Determine the [x, y] coordinate at the center of the cell enclosing the given text.  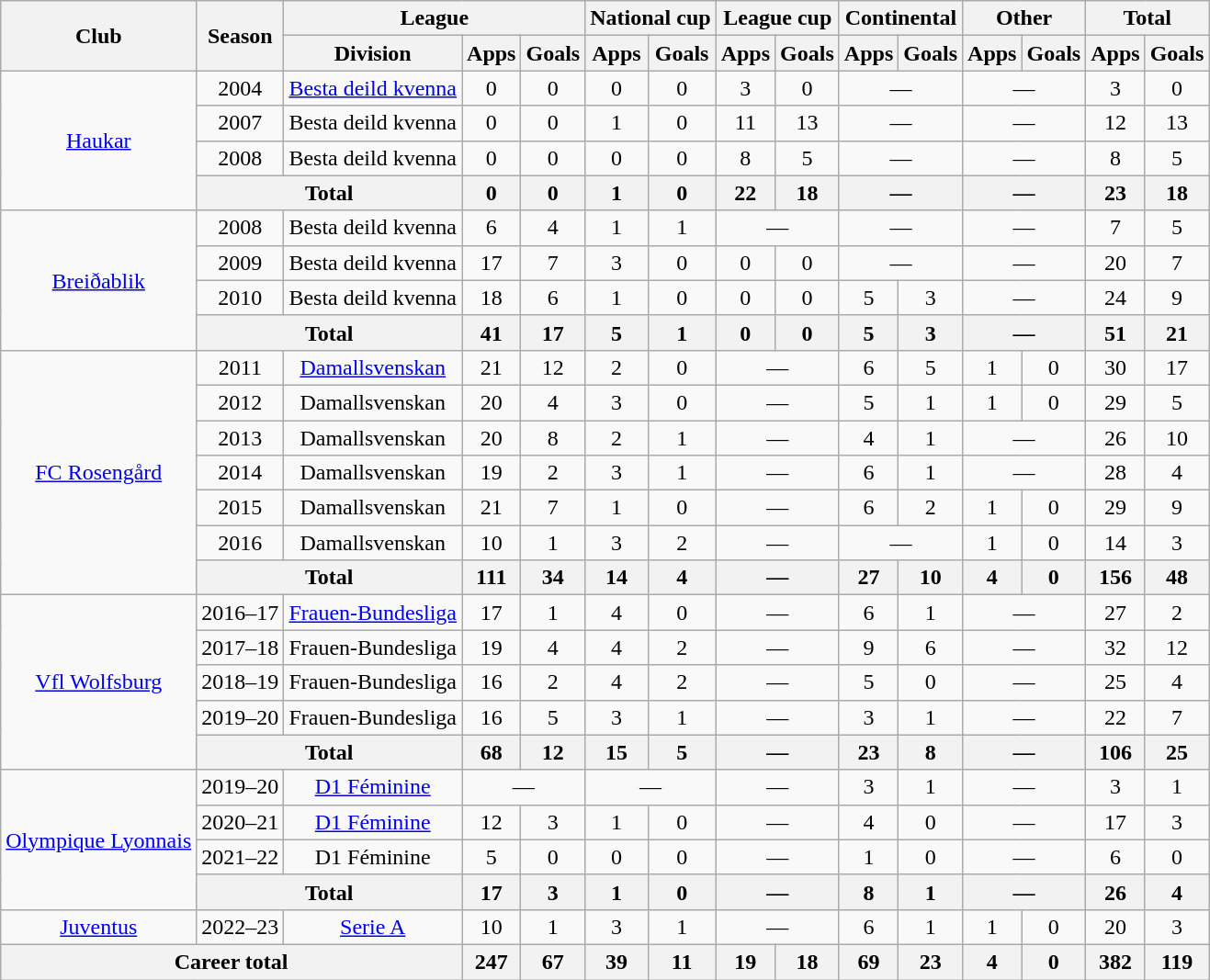
34 [553, 578]
FC Rosengård [99, 472]
2010 [241, 298]
Vfl Wolfsburg [99, 682]
24 [1115, 298]
106 [1115, 752]
League cup [777, 18]
30 [1115, 367]
Season [241, 36]
2015 [241, 508]
2016 [241, 543]
National cup [650, 18]
Continental [900, 18]
41 [492, 332]
2016–17 [241, 613]
Juventus [99, 927]
2017–18 [241, 648]
2020–21 [241, 822]
Serie A [373, 927]
15 [616, 752]
Club [99, 36]
Olympique Lyonnais [99, 839]
39 [616, 962]
119 [1177, 962]
68 [492, 752]
League [435, 18]
Division [373, 53]
156 [1115, 578]
48 [1177, 578]
Career total [232, 962]
28 [1115, 473]
2004 [241, 88]
382 [1115, 962]
2014 [241, 473]
2022–23 [241, 927]
Other [1024, 18]
69 [868, 962]
Haukar [99, 141]
67 [553, 962]
111 [492, 578]
51 [1115, 332]
2011 [241, 367]
2012 [241, 402]
Breiðablik [99, 280]
2018–19 [241, 682]
247 [492, 962]
2013 [241, 438]
2007 [241, 123]
32 [1115, 648]
2009 [241, 263]
2021–22 [241, 857]
